Locate the cell with the specified text and output its (X, Y) center coordinate. 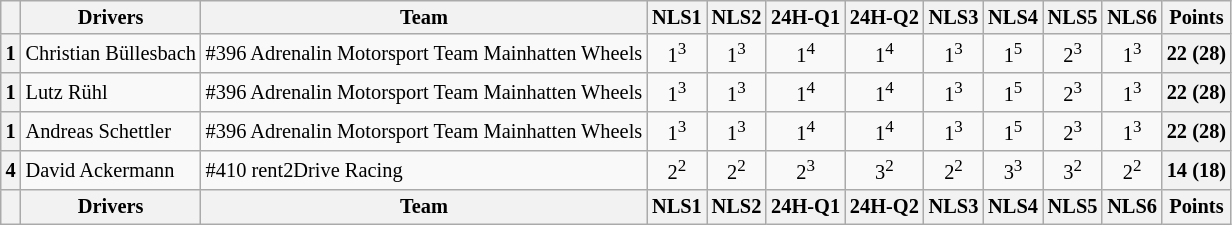
David Ackermann (111, 170)
14 (18) (1196, 170)
#410 rent2Drive Racing (424, 170)
Christian Büllesbach (111, 54)
4 (11, 170)
Andreas Schettler (111, 132)
33 (1013, 170)
Lutz Rühl (111, 92)
